Return [X, Y] of the center of cell containing provided text 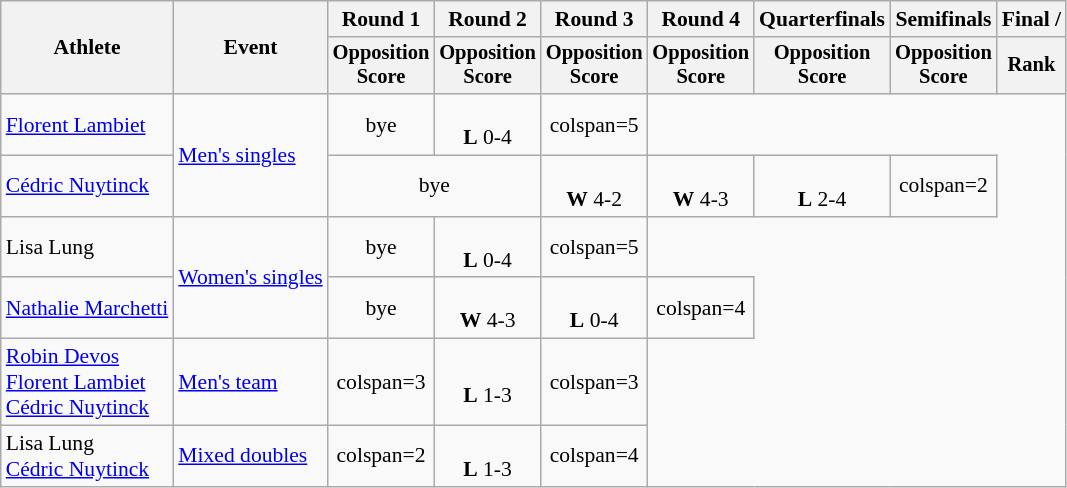
Rank [1032, 66]
Men's team [250, 382]
Semifinals [944, 19]
Florent Lambiet [88, 124]
Round 3 [594, 19]
Lisa LungCédric Nuytinck [88, 456]
Round 2 [488, 19]
Round 4 [700, 19]
Quarterfinals [822, 19]
Lisa Lung [88, 248]
Cédric Nuytinck [88, 186]
Athlete [88, 48]
Women's singles [250, 278]
Robin DevosFlorent LambietCédric Nuytinck [88, 382]
Round 1 [382, 19]
Men's singles [250, 155]
Final / [1032, 19]
Nathalie Marchetti [88, 308]
L 2-4 [822, 186]
Event [250, 48]
W 4-2 [594, 186]
Mixed doubles [250, 456]
